Scan for the cell matching the given text and deliver its (X, Y) coordinate at center. 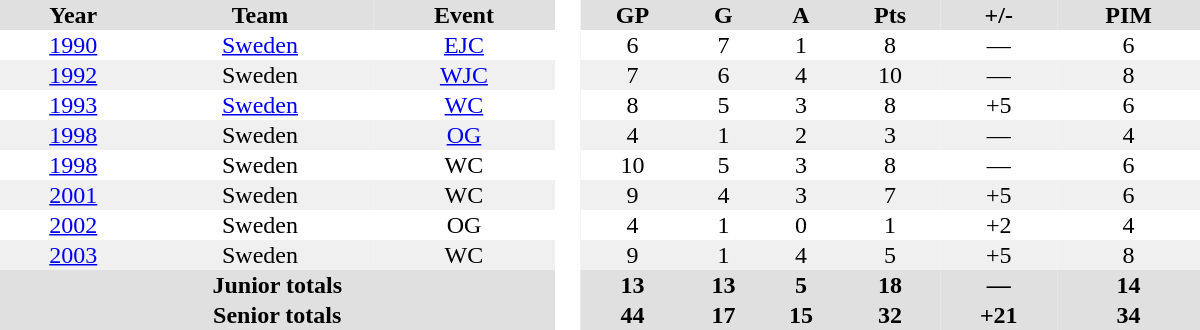
17 (724, 315)
Team (260, 15)
1992 (74, 75)
44 (632, 315)
2003 (74, 255)
2 (801, 135)
G (724, 15)
14 (1128, 285)
2002 (74, 225)
34 (1128, 315)
A (801, 15)
EJC (464, 45)
+2 (998, 225)
+21 (998, 315)
0 (801, 225)
WJC (464, 75)
+/- (998, 15)
Junior totals (277, 285)
GP (632, 15)
Senior totals (277, 315)
18 (890, 285)
Pts (890, 15)
Event (464, 15)
1993 (74, 105)
Year (74, 15)
1990 (74, 45)
32 (890, 315)
PIM (1128, 15)
15 (801, 315)
2001 (74, 195)
